Return the (x, y) coordinate for the center point of the cell that contains the specified text.  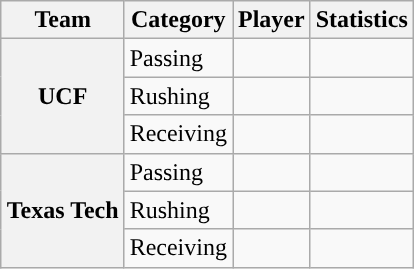
Statistics (362, 20)
Texas Tech (62, 210)
Player (271, 20)
Category (178, 20)
Team (62, 20)
UCF (62, 96)
